Scan for the cell matching the given text and deliver its [X, Y] coordinate at center. 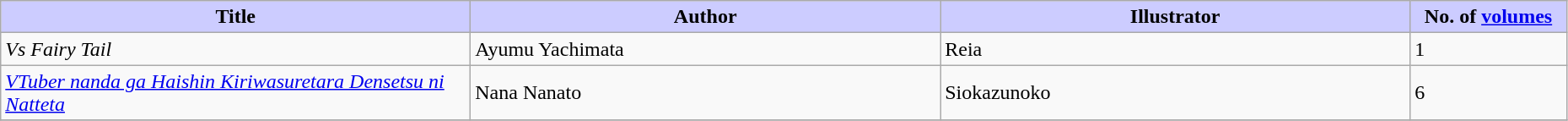
Illustrator [1176, 17]
VTuber nanda ga Haishin Kiriwasuretara Densetsu ni Natteta [236, 93]
No. of volumes [1489, 17]
Reia [1176, 49]
Ayumu Yachimata [705, 49]
1 [1489, 49]
Author [705, 17]
Siokazunoko [1176, 93]
6 [1489, 93]
Vs Fairy Tail [236, 49]
Nana Nanato [705, 93]
Title [236, 17]
